Find where the given text appears and provide that cell's center as (X, Y) coordinate. 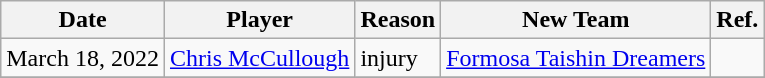
Player (259, 20)
Ref. (738, 20)
Formosa Taishin Dreamers (576, 58)
March 18, 2022 (83, 58)
New Team (576, 20)
injury (398, 58)
Date (83, 20)
Chris McCullough (259, 58)
Reason (398, 20)
